Pinpoint the cell where the given text exists, returning its [x, y] midpoint coordinate. 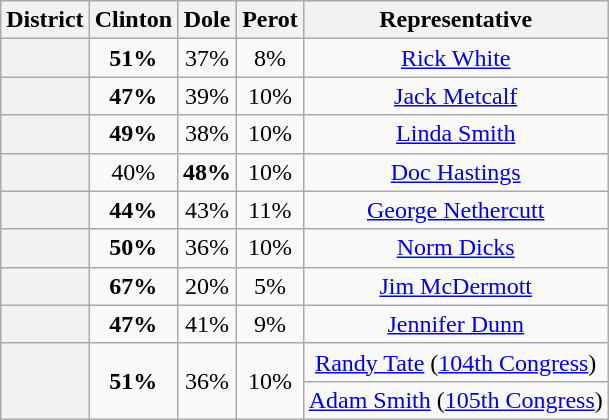
44% [133, 210]
49% [133, 134]
Perot [270, 20]
Jim McDermott [456, 286]
Jack Metcalf [456, 96]
Norm Dicks [456, 248]
George Nethercutt [456, 210]
39% [208, 96]
40% [133, 172]
Doc Hastings [456, 172]
11% [270, 210]
Jennifer Dunn [456, 324]
5% [270, 286]
Clinton [133, 20]
43% [208, 210]
37% [208, 58]
41% [208, 324]
20% [208, 286]
Adam Smith (105th Congress) [456, 400]
48% [208, 172]
District [45, 20]
8% [270, 58]
Representative [456, 20]
50% [133, 248]
38% [208, 134]
Randy Tate (104th Congress) [456, 362]
67% [133, 286]
Dole [208, 20]
Rick White [456, 58]
9% [270, 324]
Linda Smith [456, 134]
